Scan for the cell matching the given text and deliver its (X, Y) coordinate at center. 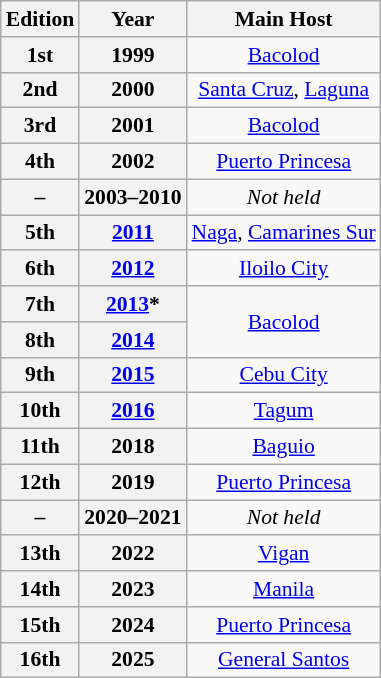
Manila (284, 589)
2023 (132, 589)
2019 (132, 482)
2001 (132, 126)
2011 (132, 233)
2nd (40, 90)
2013* (132, 304)
Main Host (284, 19)
1999 (132, 55)
2025 (132, 660)
2000 (132, 90)
2003–2010 (132, 197)
Iloilo City (284, 269)
Vigan (284, 554)
1st (40, 55)
Baguio (284, 447)
Naga, Camarines Sur (284, 233)
5th (40, 233)
4th (40, 162)
General Santos (284, 660)
Santa Cruz, Laguna (284, 90)
2020–2021 (132, 518)
12th (40, 482)
3rd (40, 126)
2014 (132, 340)
2012 (132, 269)
8th (40, 340)
2022 (132, 554)
2016 (132, 411)
16th (40, 660)
2015 (132, 375)
Edition (40, 19)
2002 (132, 162)
7th (40, 304)
Cebu City (284, 375)
Year (132, 19)
2024 (132, 625)
11th (40, 447)
9th (40, 375)
Tagum (284, 411)
10th (40, 411)
15th (40, 625)
14th (40, 589)
6th (40, 269)
13th (40, 554)
2018 (132, 447)
